Search for the cell housing the specified text and yield its [x, y] center coordinate. 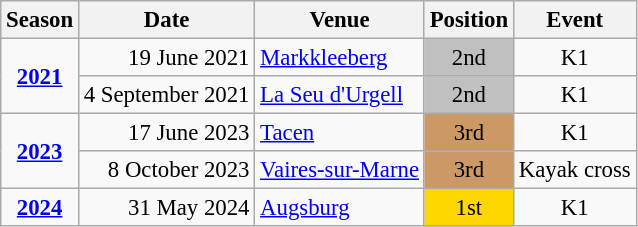
Vaires-sur-Marne [340, 170]
Tacen [340, 133]
8 October 2023 [166, 170]
2024 [40, 208]
La Seu d'Urgell [340, 95]
Position [468, 20]
1st [468, 208]
2023 [40, 152]
Venue [340, 20]
19 June 2021 [166, 58]
Season [40, 20]
31 May 2024 [166, 208]
4 September 2021 [166, 95]
2021 [40, 76]
Augsburg [340, 208]
17 June 2023 [166, 133]
Date [166, 20]
Event [574, 20]
Kayak cross [574, 170]
Markkleeberg [340, 58]
